Return (x, y) of the center of cell containing provided text 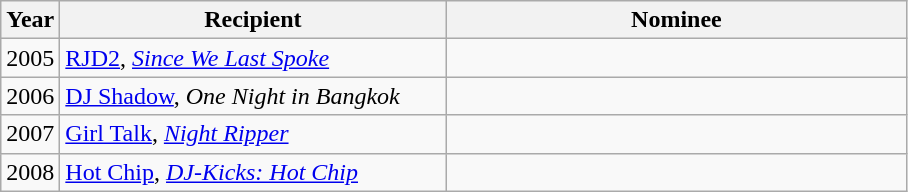
Recipient (253, 20)
2005 (30, 58)
Nominee (676, 20)
2008 (30, 172)
2006 (30, 96)
Girl Talk, Night Ripper (253, 134)
Year (30, 20)
DJ Shadow, One Night in Bangkok (253, 96)
RJD2, Since We Last Spoke (253, 58)
2007 (30, 134)
Hot Chip, DJ-Kicks: Hot Chip (253, 172)
